Detect which cell encompasses the target text, then output its (x, y) center coordinate. 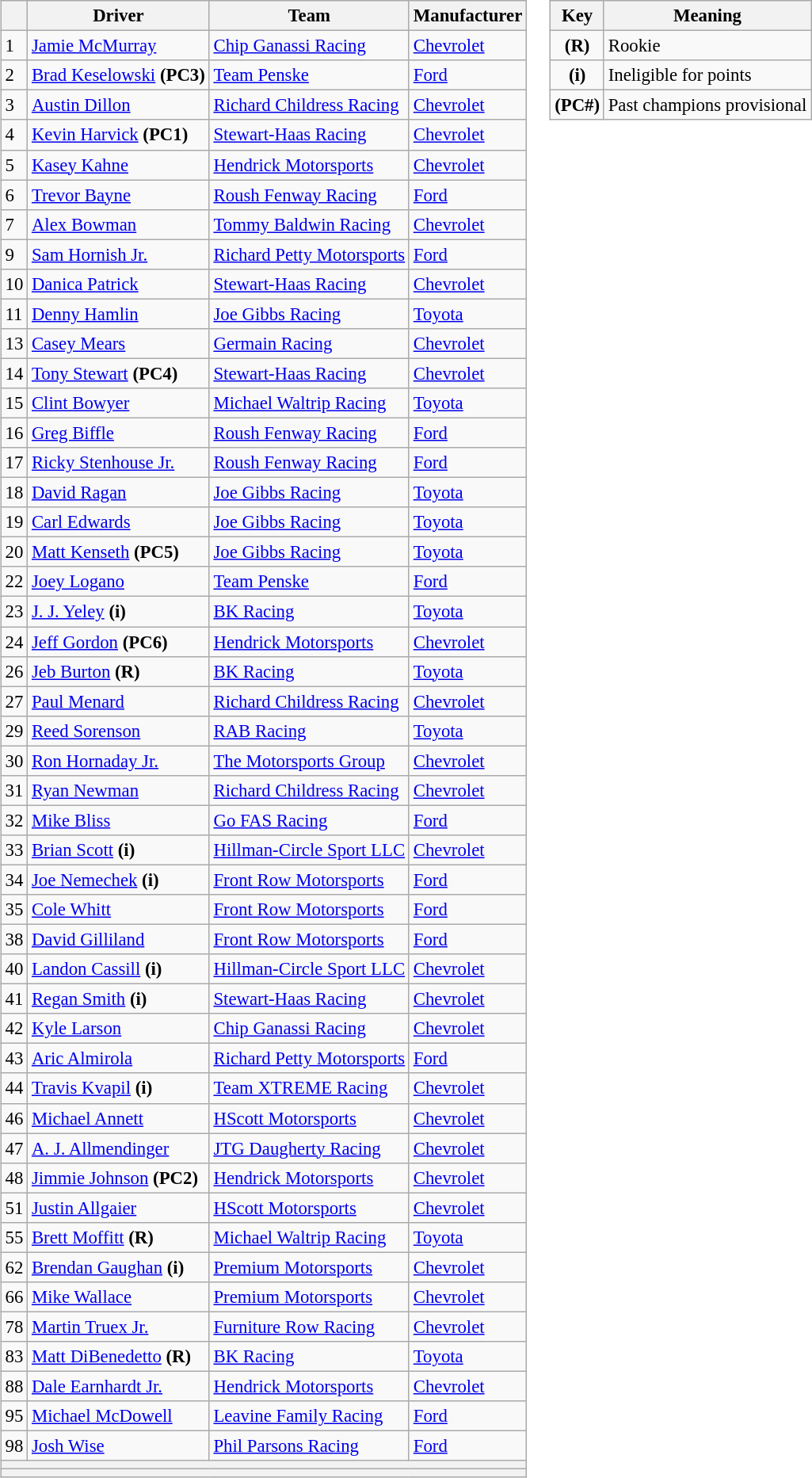
Kyle Larson (119, 1029)
Joey Logano (119, 582)
Driver (119, 16)
Rookie (707, 46)
Leavine Family Racing (309, 1416)
5 (14, 165)
J. J. Yeley (i) (119, 612)
Paul Menard (119, 701)
10 (14, 284)
Past champions provisional (707, 105)
43 (14, 1059)
Cole Whitt (119, 910)
Michael Annett (119, 1118)
Team (309, 16)
Mike Bliss (119, 820)
Tommy Baldwin Racing (309, 224)
38 (14, 939)
Josh Wise (119, 1446)
Ineligible for points (707, 75)
18 (14, 493)
Trevor Bayne (119, 195)
Brendan Gaughan (i) (119, 1267)
Matt DiBenedetto (R) (119, 1357)
95 (14, 1416)
66 (14, 1297)
Greg Biffle (119, 433)
Ryan Newman (119, 790)
13 (14, 344)
47 (14, 1148)
Sam Hornish Jr. (119, 254)
34 (14, 880)
27 (14, 701)
41 (14, 999)
Furniture Row Racing (309, 1327)
(PC#) (578, 105)
42 (14, 1029)
Ricky Stenhouse Jr. (119, 463)
Landon Cassill (i) (119, 969)
Carl Edwards (119, 522)
11 (14, 314)
20 (14, 552)
83 (14, 1357)
19 (14, 522)
31 (14, 790)
Michael McDowell (119, 1416)
6 (14, 195)
16 (14, 433)
Martin Truex Jr. (119, 1327)
62 (14, 1267)
Reed Sorenson (119, 731)
Germain Racing (309, 344)
17 (14, 463)
98 (14, 1446)
26 (14, 671)
(i) (578, 75)
Brett Moffitt (R) (119, 1237)
Meaning (707, 16)
Denny Hamlin (119, 314)
29 (14, 731)
51 (14, 1208)
Ron Hornaday Jr. (119, 761)
(R) (578, 46)
Austin Dillon (119, 105)
55 (14, 1237)
1 (14, 46)
14 (14, 373)
22 (14, 582)
33 (14, 850)
78 (14, 1327)
Dale Earnhardt Jr. (119, 1386)
Kevin Harvick (PC1) (119, 135)
Travis Kvapil (i) (119, 1088)
Team XTREME Racing (309, 1088)
4 (14, 135)
The Motorsports Group (309, 761)
Kasey Kahne (119, 165)
Justin Allgaier (119, 1208)
Matt Kenseth (PC5) (119, 552)
Phil Parsons Racing (309, 1446)
Go FAS Racing (309, 820)
46 (14, 1118)
Key (578, 16)
Brad Keselowski (PC3) (119, 75)
Joe Nemechek (i) (119, 880)
JTG Daugherty Racing (309, 1148)
32 (14, 820)
Brian Scott (i) (119, 850)
24 (14, 641)
Jeff Gordon (PC6) (119, 641)
Clint Bowyer (119, 403)
Regan Smith (i) (119, 999)
A. J. Allmendinger (119, 1148)
Manufacturer (467, 16)
Mike Wallace (119, 1297)
88 (14, 1386)
Tony Stewart (PC4) (119, 373)
Casey Mears (119, 344)
44 (14, 1088)
48 (14, 1178)
Jimmie Johnson (PC2) (119, 1178)
Alex Bowman (119, 224)
23 (14, 612)
David Gilliland (119, 939)
9 (14, 254)
David Ragan (119, 493)
Danica Patrick (119, 284)
Aric Almirola (119, 1059)
15 (14, 403)
Jeb Burton (R) (119, 671)
RAB Racing (309, 731)
2 (14, 75)
40 (14, 969)
30 (14, 761)
7 (14, 224)
35 (14, 910)
3 (14, 105)
Jamie McMurray (119, 46)
